Pinpoint the cell where the given text exists, returning its (x, y) midpoint coordinate. 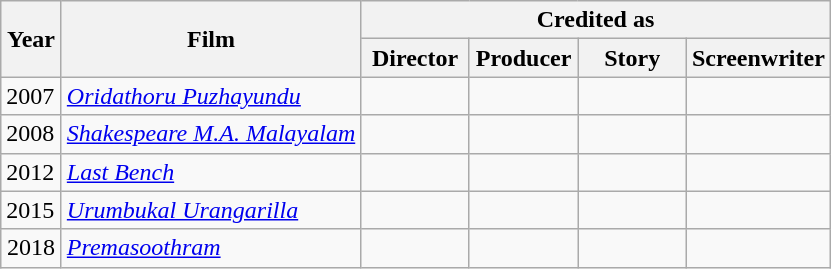
Screenwriter (758, 58)
Credited as (596, 20)
Story (632, 58)
Oridathoru Puzhayundu (210, 96)
Director (416, 58)
Producer (524, 58)
2008 (32, 134)
Shakespeare M.A. Malayalam (210, 134)
Year (32, 39)
2012 (32, 172)
Film (210, 39)
2007 (32, 96)
Urumbukal Urangarilla (210, 210)
Last Bench (210, 172)
Premasoothram (210, 248)
2015 (32, 210)
2018 (32, 248)
